For the text-containing cell, return its midpoint in (X, Y) coordinate format. 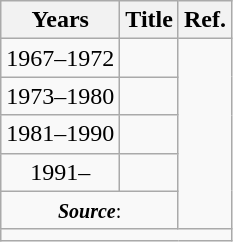
Years (60, 20)
1991– (60, 172)
Ref. (204, 20)
1981–1990 (60, 134)
Source: (90, 210)
Title (150, 20)
1973–1980 (60, 96)
1967–1972 (60, 58)
